Find where the given text appears and provide that cell's center as (x, y) coordinate. 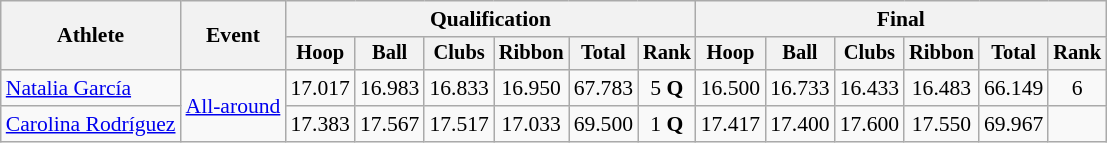
69.500 (604, 124)
17.017 (320, 88)
17.417 (730, 124)
69.967 (1014, 124)
67.783 (604, 88)
1 Q (667, 124)
17.517 (458, 124)
Athlete (91, 36)
16.950 (532, 88)
16.433 (870, 88)
17.383 (320, 124)
All-around (234, 106)
17.400 (800, 124)
6 (1077, 88)
Carolina Rodríguez (91, 124)
5 Q (667, 88)
16.500 (730, 88)
17.550 (942, 124)
17.567 (390, 124)
Event (234, 36)
16.983 (390, 88)
17.033 (532, 124)
16.483 (942, 88)
Qualification (490, 19)
66.149 (1014, 88)
Natalia García (91, 88)
17.600 (870, 124)
16.733 (800, 88)
16.833 (458, 88)
Final (901, 19)
